Locate the cell with the specified text and output its (X, Y) center coordinate. 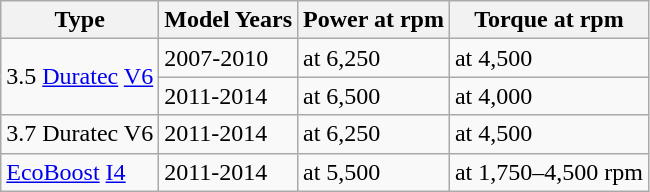
at 4,000 (548, 96)
Model Years (228, 20)
3.5 Duratec V6 (80, 77)
at 6,500 (374, 96)
Power at rpm (374, 20)
at 5,500 (374, 172)
2007-2010 (228, 58)
Type (80, 20)
at 1,750–4,500 rpm (548, 172)
3.7 Duratec V6 (80, 134)
Torque at rpm (548, 20)
EcoBoost I4 (80, 172)
